For the text-containing cell, return its midpoint in [x, y] coordinate format. 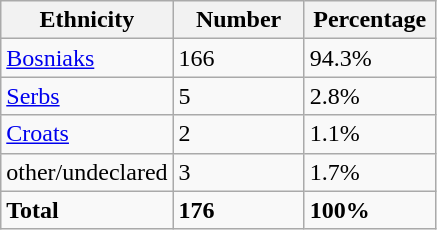
100% [370, 210]
Number [238, 20]
Percentage [370, 20]
Croats [87, 134]
3 [238, 172]
176 [238, 210]
166 [238, 58]
1.1% [370, 134]
1.7% [370, 172]
Ethnicity [87, 20]
5 [238, 96]
2.8% [370, 96]
2 [238, 134]
Bosniaks [87, 58]
Serbs [87, 96]
other/undeclared [87, 172]
94.3% [370, 58]
Total [87, 210]
